From the cell containing the given text, extract its center point as [x, y] coordinate. 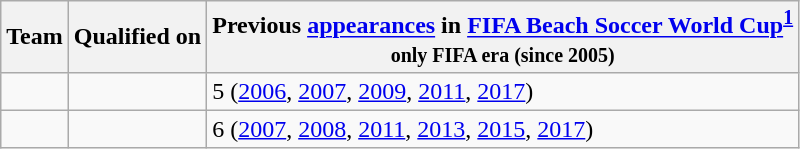
5 (2006, 2007, 2009, 2011, 2017) [503, 91]
6 (2007, 2008, 2011, 2013, 2015, 2017) [503, 129]
Team [35, 37]
Qualified on [137, 37]
Previous appearances in FIFA Beach Soccer World Cup1only FIFA era (since 2005) [503, 37]
